Search for the cell housing the specified text and yield its [x, y] center coordinate. 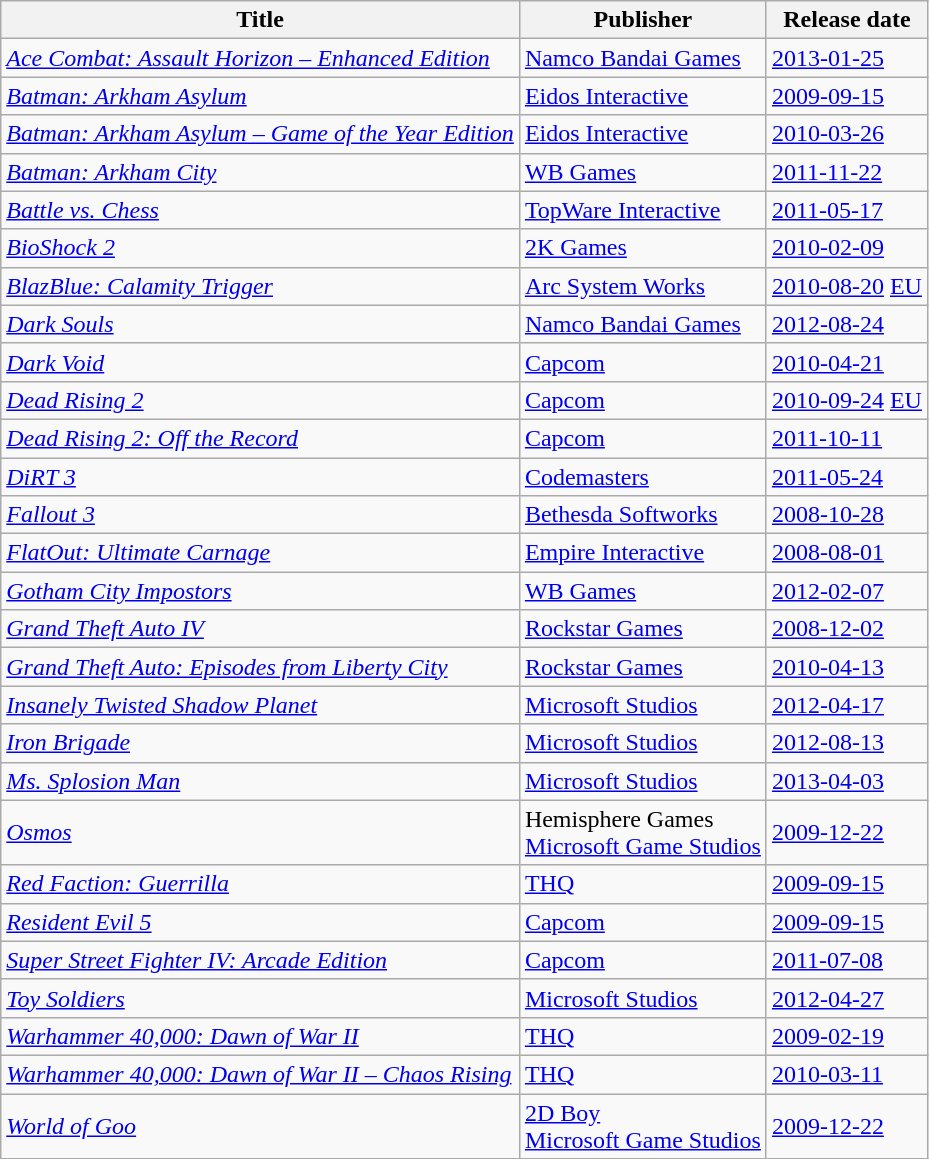
Fallout 3 [260, 515]
2013-04-03 [846, 781]
2010-04-13 [846, 667]
FlatOut: Ultimate Carnage [260, 553]
DiRT 3 [260, 477]
Osmos [260, 832]
BioShock 2 [260, 248]
2K Games [642, 248]
2010-03-11 [846, 1074]
Warhammer 40,000: Dawn of War II [260, 1036]
Batman: Arkham Asylum [260, 96]
Warhammer 40,000: Dawn of War II – Chaos Rising [260, 1074]
2010-02-09 [846, 248]
2008-12-02 [846, 629]
Hemisphere GamesMicrosoft Game Studios [642, 832]
TopWare Interactive [642, 210]
Ace Combat: Assault Horizon – Enhanced Edition [260, 58]
2010-08-20 EU [846, 286]
Red Faction: Guerrilla [260, 884]
2008-08-01 [846, 553]
Release date [846, 20]
Publisher [642, 20]
Grand Theft Auto IV [260, 629]
Super Street Fighter IV: Arcade Edition [260, 960]
Dark Void [260, 362]
2010-04-21 [846, 362]
Bethesda Softworks [642, 515]
Arc System Works [642, 286]
2012-08-24 [846, 324]
2D BoyMicrosoft Game Studios [642, 1126]
2010-03-26 [846, 134]
2010-09-24 EU [846, 400]
2011-05-17 [846, 210]
World of Goo [260, 1126]
Insanely Twisted Shadow Planet [260, 705]
2008-10-28 [846, 515]
2011-05-24 [846, 477]
Batman: Arkham City [260, 172]
2012-08-13 [846, 743]
Gotham City Impostors [260, 591]
Codemasters [642, 477]
Battle vs. Chess [260, 210]
2012-04-27 [846, 998]
Batman: Arkham Asylum – Game of the Year Edition [260, 134]
2011-11-22 [846, 172]
2011-07-08 [846, 960]
2012-04-17 [846, 705]
2012-02-07 [846, 591]
2013-01-25 [846, 58]
2009-02-19 [846, 1036]
Empire Interactive [642, 553]
Toy Soldiers [260, 998]
Grand Theft Auto: Episodes from Liberty City [260, 667]
2011-10-11 [846, 438]
Ms. Splosion Man [260, 781]
Dead Rising 2 [260, 400]
Dark Souls [260, 324]
Title [260, 20]
Dead Rising 2: Off the Record [260, 438]
Resident Evil 5 [260, 922]
Iron Brigade [260, 743]
BlazBlue: Calamity Trigger [260, 286]
